Identify which cell holds the provided text, then report its (X, Y) central coordinate. 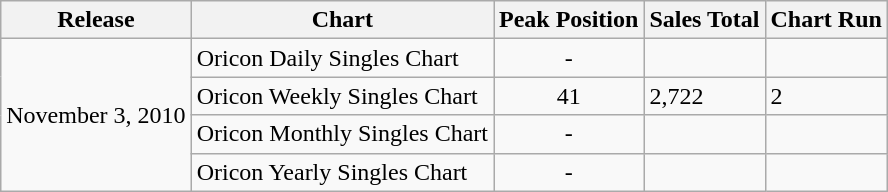
41 (569, 96)
Oricon Weekly Singles Chart (342, 96)
Release (96, 20)
Oricon Yearly Singles Chart (342, 172)
Oricon Monthly Singles Chart (342, 134)
2,722 (704, 96)
2 (826, 96)
Chart (342, 20)
Chart Run (826, 20)
Sales Total (704, 20)
Oricon Daily Singles Chart (342, 58)
November 3, 2010 (96, 115)
Peak Position (569, 20)
